Pinpoint the cell where the given text exists, returning its (x, y) midpoint coordinate. 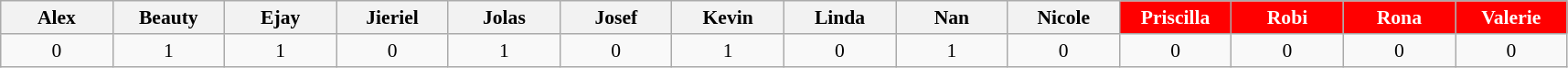
Ejay (280, 17)
Robi (1287, 17)
Jieriel (392, 17)
Alex (57, 17)
Nan (952, 17)
Linda (839, 17)
Josef (616, 17)
Nicole (1063, 17)
Rona (1399, 17)
Jolas (504, 17)
Priscilla (1175, 17)
Valerie (1512, 17)
Kevin (728, 17)
Beauty (168, 17)
